Search for the cell housing the specified text and yield its (X, Y) center coordinate. 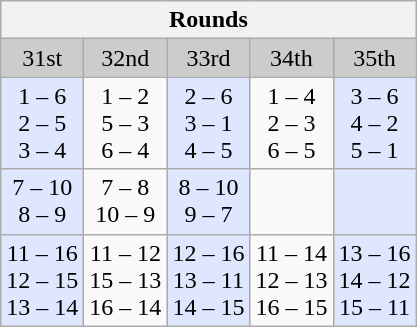
3 – 64 – 25 – 1 (374, 123)
8 – 109 – 7 (208, 202)
7 – 810 – 9 (126, 202)
11 – 1412 – 1316 – 15 (292, 280)
Rounds (208, 20)
1 – 62 – 53 – 4 (42, 123)
13 – 1614 – 1215 – 11 (374, 280)
33rd (208, 58)
12 – 1613 – 1114 – 15 (208, 280)
31st (42, 58)
34th (292, 58)
2 – 63 – 14 – 5 (208, 123)
32nd (126, 58)
11 – 1215 – 1316 – 14 (126, 280)
1 – 25 – 36 – 4 (126, 123)
7 – 108 – 9 (42, 202)
1 – 42 – 36 – 5 (292, 123)
35th (374, 58)
11 – 1612 – 1513 – 14 (42, 280)
